For the text-containing cell, return its midpoint in [X, Y] coordinate format. 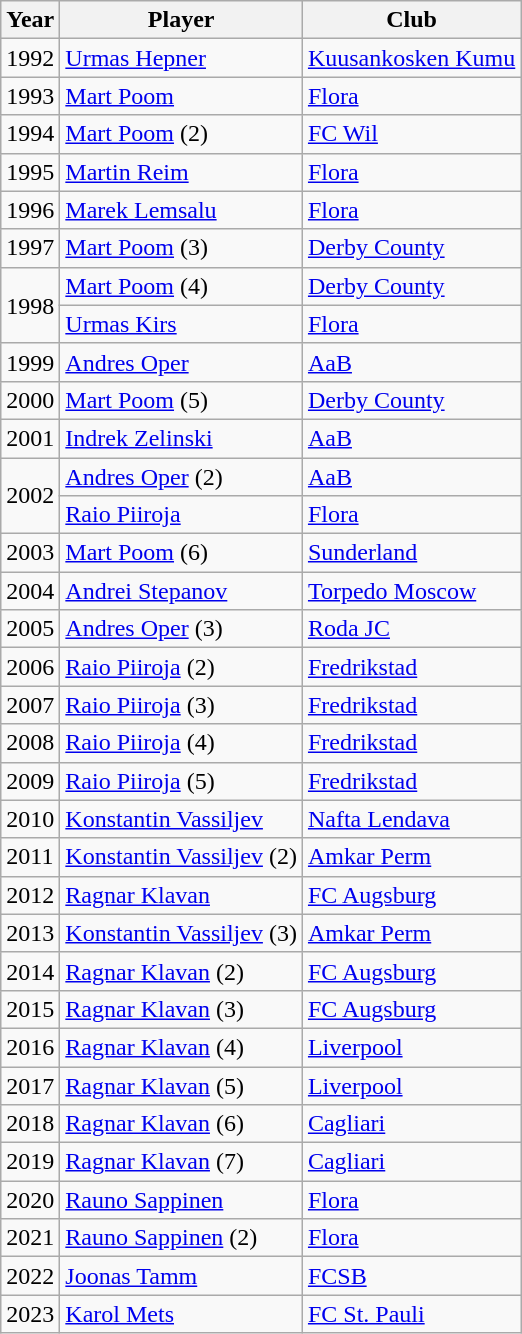
Mart Poom [182, 96]
2022 [30, 1276]
2013 [30, 933]
Ragnar Klavan (7) [182, 1162]
Urmas Kirs [182, 324]
2001 [30, 438]
FCSB [411, 1276]
Ragnar Klavan (4) [182, 1047]
Mart Poom (3) [182, 248]
1996 [30, 210]
Ragnar Klavan (3) [182, 1009]
Ragnar Klavan (6) [182, 1124]
2016 [30, 1047]
Torpedo Moscow [411, 591]
Konstantin Vassiljev [182, 819]
Raio Piiroja (3) [182, 705]
1998 [30, 305]
Martin Reim [182, 172]
Indrek Zelinski [182, 438]
Mart Poom (2) [182, 134]
Club [411, 20]
1999 [30, 362]
2019 [30, 1162]
Raio Piiroja (4) [182, 743]
2007 [30, 705]
1993 [30, 96]
Andres Oper (2) [182, 477]
Kuusankosken Kumu [411, 58]
1995 [30, 172]
2008 [30, 743]
Nafta Lendava [411, 819]
2021 [30, 1238]
Andres Oper (3) [182, 629]
Ragnar Klavan [182, 895]
2018 [30, 1124]
2003 [30, 553]
Mart Poom (6) [182, 553]
FC Wil [411, 134]
FC St. Pauli [411, 1314]
Konstantin Vassiljev (3) [182, 933]
2023 [30, 1314]
2014 [30, 971]
Mart Poom (5) [182, 400]
2004 [30, 591]
Karol Mets [182, 1314]
Raio Piiroja (5) [182, 781]
Joonas Tamm [182, 1276]
Sunderland [411, 553]
1997 [30, 248]
2010 [30, 819]
2011 [30, 857]
Mart Poom (4) [182, 286]
Ragnar Klavan (5) [182, 1085]
Roda JC [411, 629]
Raio Piiroja [182, 515]
Urmas Hepner [182, 58]
Konstantin Vassiljev (2) [182, 857]
2020 [30, 1200]
Andres Oper [182, 362]
Player [182, 20]
1992 [30, 58]
Marek Lemsalu [182, 210]
2005 [30, 629]
2006 [30, 667]
Andrei Stepanov [182, 591]
2012 [30, 895]
Year [30, 20]
2015 [30, 1009]
2009 [30, 781]
2002 [30, 496]
Rauno Sappinen [182, 1200]
Ragnar Klavan (2) [182, 971]
1994 [30, 134]
2017 [30, 1085]
2000 [30, 400]
Raio Piiroja (2) [182, 667]
Rauno Sappinen (2) [182, 1238]
